Identify which cell holds the provided text, then report its (X, Y) central coordinate. 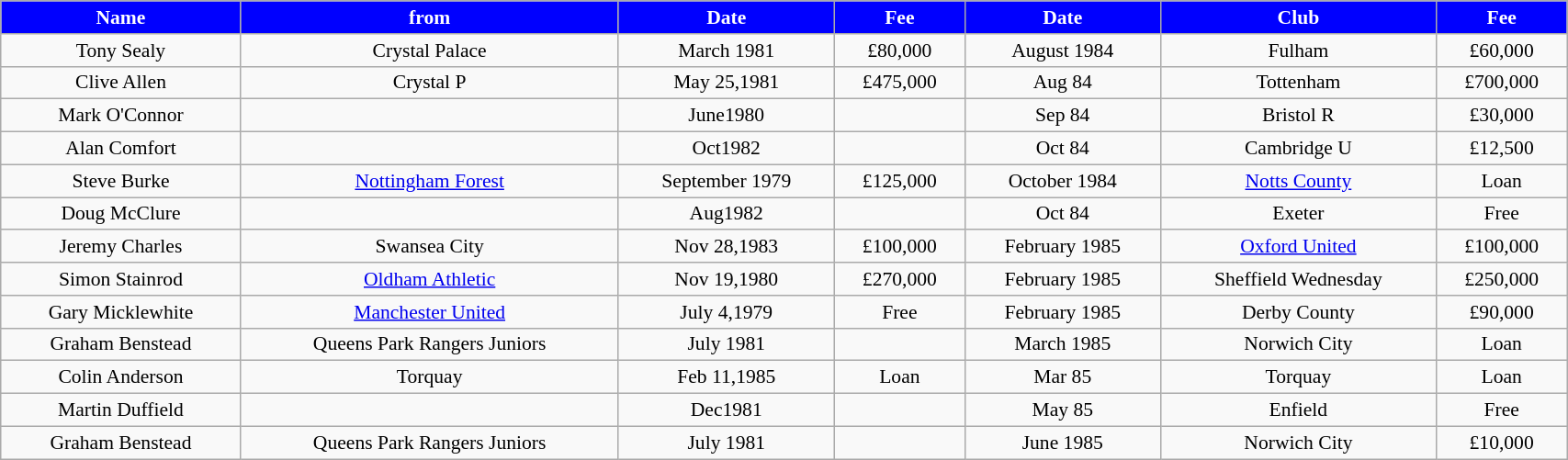
Nov 28,1983 (726, 247)
September 1979 (726, 181)
Tottenham (1298, 83)
Manchester United (430, 312)
Sep 84 (1062, 116)
Aug1982 (726, 214)
Crystal P (430, 83)
October 1984 (1062, 181)
Doug McClure (121, 214)
Nottingham Forest (430, 181)
Steve Burke (121, 181)
May 25,1981 (726, 83)
Oxford United (1298, 247)
£700,000 (1502, 83)
Oct1982 (726, 149)
Aug 84 (1062, 83)
Bristol R (1298, 116)
Simon Stainrod (121, 279)
Swansea City (430, 247)
Notts County (1298, 181)
Jeremy Charles (121, 247)
Oldham Athletic (430, 279)
£90,000 (1502, 312)
£12,500 (1502, 149)
July 4,1979 (726, 312)
Tony Sealy (121, 50)
March 1985 (1062, 344)
Mark O'Connor (121, 116)
£80,000 (899, 50)
£10,000 (1502, 443)
August 1984 (1062, 50)
£270,000 (899, 279)
Fulham (1298, 50)
Colin Anderson (121, 377)
£60,000 (1502, 50)
Derby County (1298, 312)
Enfield (1298, 410)
£250,000 (1502, 279)
from (430, 17)
March 1981 (726, 50)
Feb 11,1985 (726, 377)
Clive Allen (121, 83)
June1980 (726, 116)
Name (121, 17)
Exeter (1298, 214)
Alan Comfort (121, 149)
Crystal Palace (430, 50)
Cambridge U (1298, 149)
Club (1298, 17)
Mar 85 (1062, 377)
£475,000 (899, 83)
£30,000 (1502, 116)
Dec1981 (726, 410)
Gary Micklewhite (121, 312)
May 85 (1062, 410)
Nov 19,1980 (726, 279)
Martin Duffield (121, 410)
June 1985 (1062, 443)
£125,000 (899, 181)
Sheffield Wednesday (1298, 279)
